Identify which cell holds the provided text, then report its [x, y] central coordinate. 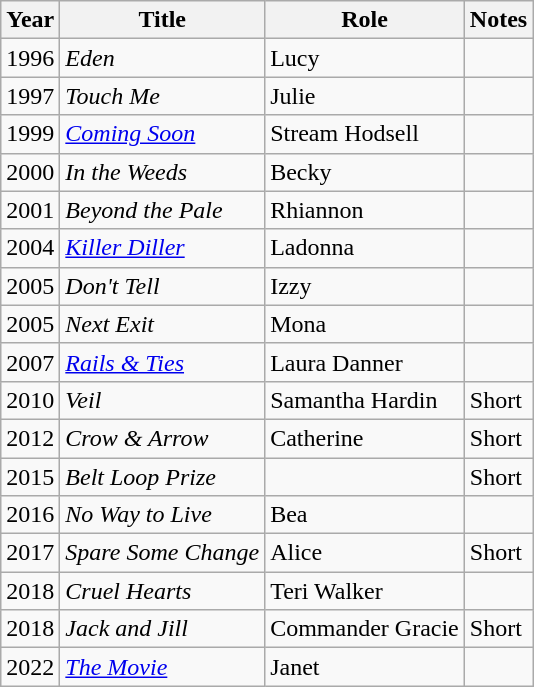
2001 [30, 210]
Role [365, 20]
Don't Tell [162, 286]
Ladonna [365, 248]
Samantha Hardin [365, 400]
2022 [30, 667]
In the Weeds [162, 172]
Commander Gracie [365, 629]
2015 [30, 477]
1999 [30, 134]
Next Exit [162, 324]
1997 [30, 96]
Coming Soon [162, 134]
2000 [30, 172]
Rhiannon [365, 210]
Year [30, 20]
Killer Diller [162, 248]
Julie [365, 96]
Teri Walker [365, 591]
Belt Loop Prize [162, 477]
Izzy [365, 286]
Becky [365, 172]
Mona [365, 324]
Eden [162, 58]
Spare Some Change [162, 553]
Lucy [365, 58]
Notes [498, 20]
Touch Me [162, 96]
Alice [365, 553]
Catherine [365, 438]
The Movie [162, 667]
Crow & Arrow [162, 438]
Laura Danner [365, 362]
Beyond the Pale [162, 210]
Bea [365, 515]
Title [162, 20]
2017 [30, 553]
2004 [30, 248]
Stream Hodsell [365, 134]
2016 [30, 515]
Rails & Ties [162, 362]
Janet [365, 667]
2010 [30, 400]
Jack and Jill [162, 629]
1996 [30, 58]
No Way to Live [162, 515]
Cruel Hearts [162, 591]
2007 [30, 362]
Veil [162, 400]
2012 [30, 438]
